Output the [X, Y] coordinate of the center of the cell containing the given text.  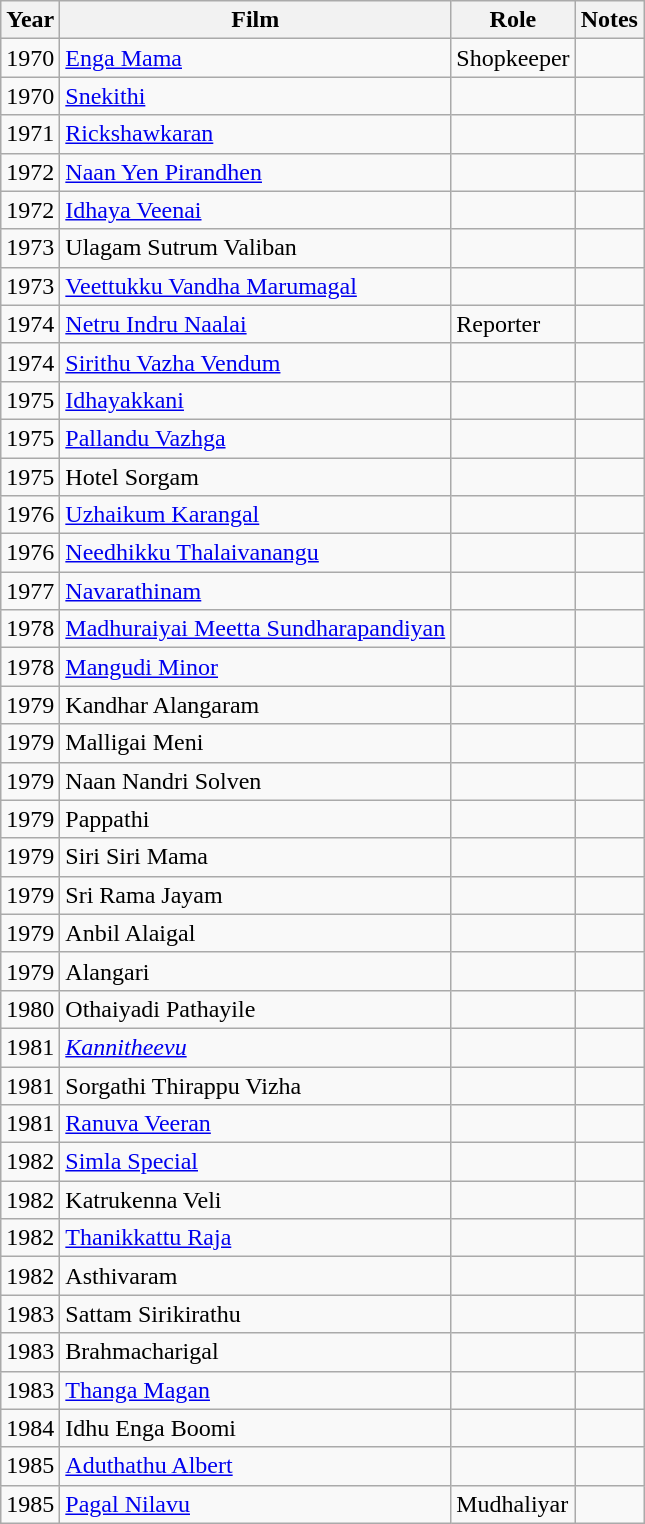
Pallandu Vazhga [256, 438]
Veettukku Vandha Marumagal [256, 286]
Ranuva Veeran [256, 1124]
Katrukenna Veli [256, 1200]
Idhayakkani [256, 400]
1971 [30, 134]
Asthivaram [256, 1276]
Kannitheevu [256, 1047]
Ulagam Sutrum Valiban [256, 248]
Uzhaikum Karangal [256, 515]
Film [256, 20]
1977 [30, 591]
Madhuraiyai Meetta Sundharapandiyan [256, 629]
Siri Siri Mama [256, 857]
Alangari [256, 971]
Rickshawkaran [256, 134]
Shopkeeper [513, 58]
Pagal Nilavu [256, 1504]
Naan Yen Pirandhen [256, 172]
Idhu Enga Boomi [256, 1428]
Othaiyadi Pathayile [256, 1009]
Sorgathi Thirappu Vizha [256, 1085]
Sattam Sirikirathu [256, 1314]
Aduthathu Albert [256, 1466]
1984 [30, 1428]
Thanga Magan [256, 1390]
1980 [30, 1009]
Mudhaliyar [513, 1504]
Brahmacharigal [256, 1352]
Notes [609, 20]
Anbil Alaigal [256, 933]
Sirithu Vazha Vendum [256, 362]
Pappathi [256, 819]
Malligai Meni [256, 743]
Kandhar Alangaram [256, 705]
Sri Rama Jayam [256, 895]
Year [30, 20]
Needhikku Thalaivanangu [256, 553]
Enga Mama [256, 58]
Role [513, 20]
Navarathinam [256, 591]
Thanikkattu Raja [256, 1238]
Reporter [513, 324]
Simla Special [256, 1162]
Netru Indru Naalai [256, 324]
Snekithi [256, 96]
Naan Nandri Solven [256, 781]
Mangudi Minor [256, 667]
Hotel Sorgam [256, 477]
Idhaya Veenai [256, 210]
